Pinpoint the cell where the given text exists, returning its (X, Y) midpoint coordinate. 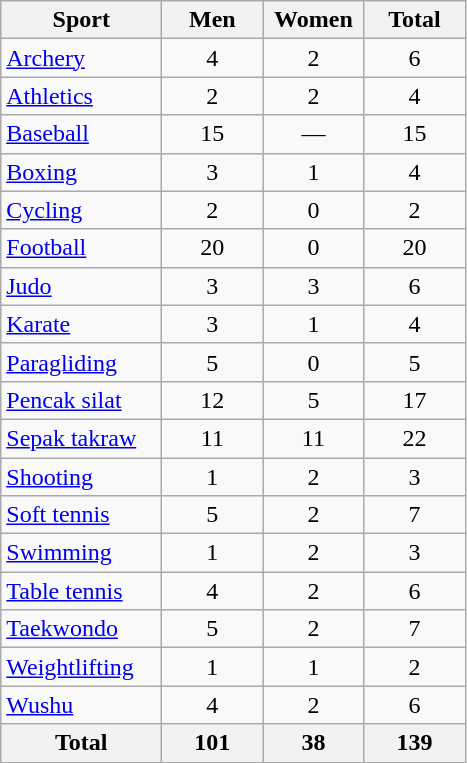
22 (414, 438)
38 (314, 743)
Women (314, 20)
Paragliding (82, 362)
Athletics (82, 96)
— (314, 134)
12 (212, 400)
Cycling (82, 210)
Karate (82, 324)
Shooting (82, 477)
Football (82, 248)
Pencak silat (82, 400)
Boxing (82, 172)
Archery (82, 58)
Wushu (82, 705)
Sepak takraw (82, 438)
Sport (82, 20)
101 (212, 743)
Table tennis (82, 591)
Baseball (82, 134)
Judo (82, 286)
Taekwondo (82, 629)
Swimming (82, 553)
Weightlifting (82, 667)
Soft tennis (82, 515)
Men (212, 20)
17 (414, 400)
139 (414, 743)
